Provide the [X, Y] coordinate of the cell's center where the given text is located.  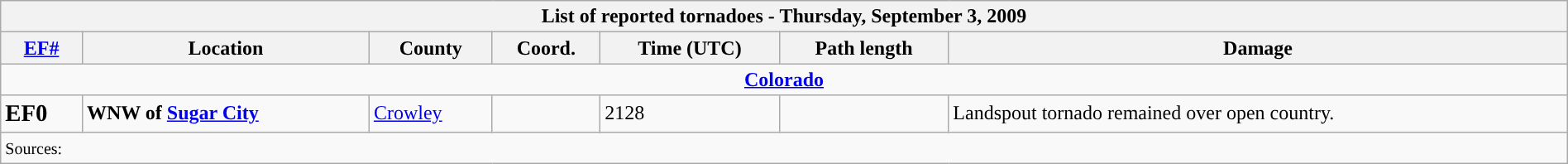
Time (UTC) [690, 48]
List of reported tornadoes - Thursday, September 3, 2009 [784, 17]
Coord. [546, 48]
EF0 [41, 113]
WNW of Sugar City [225, 113]
Sources: [784, 147]
County [430, 48]
EF# [41, 48]
Damage [1258, 48]
Crowley [430, 113]
Location [225, 48]
Colorado [784, 80]
Path length [863, 48]
2128 [690, 113]
Landspout tornado remained over open country. [1258, 113]
